Find where the given text appears and provide that cell's center as (x, y) coordinate. 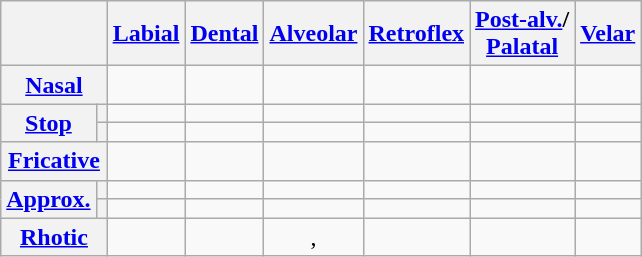
Retroflex (416, 34)
, (314, 237)
Nasal (54, 85)
Alveolar (314, 34)
Approx. (48, 199)
Post-alv./Palatal (522, 34)
Rhotic (54, 237)
Stop (48, 123)
Dental (224, 34)
Fricative (54, 161)
Labial (146, 34)
Velar (608, 34)
